Output the [x, y] coordinate of the center of the cell containing the given text.  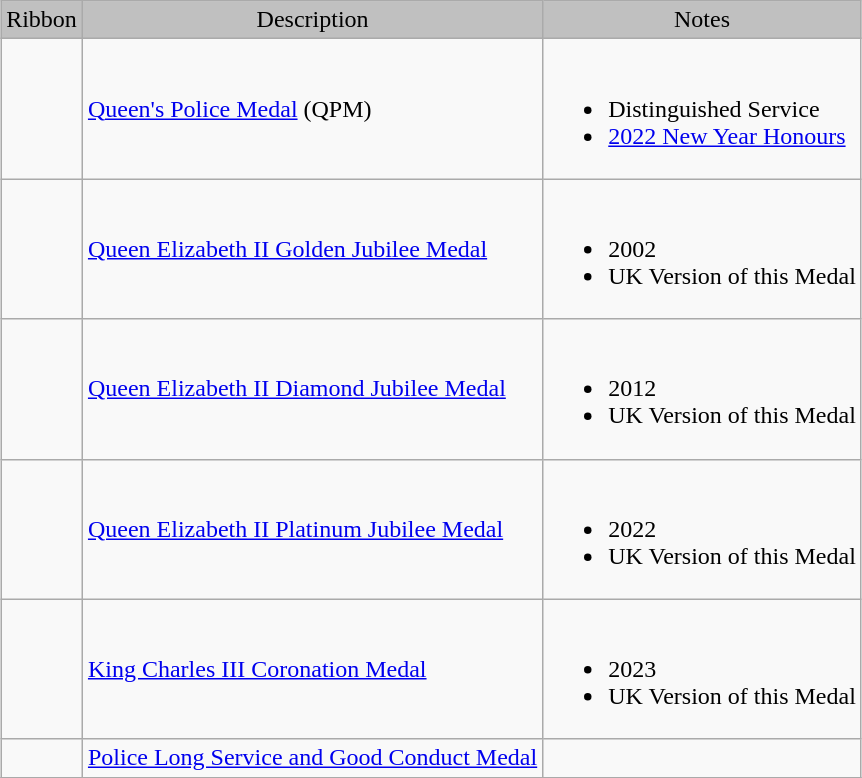
2023UK Version of this Medal [702, 669]
Distinguished Service2022 New Year Honours [702, 109]
Ribbon [42, 20]
2012UK Version of this Medal [702, 389]
Queen Elizabeth II Golden Jubilee Medal [312, 249]
Queen Elizabeth II Platinum Jubilee Medal [312, 529]
2022UK Version of this Medal [702, 529]
Queen Elizabeth II Diamond Jubilee Medal [312, 389]
Notes [702, 20]
Police Long Service and Good Conduct Medal [312, 758]
Description [312, 20]
2002UK Version of this Medal [702, 249]
King Charles III Coronation Medal [312, 669]
Queen's Police Medal (QPM) [312, 109]
